Output the (X, Y) coordinate of the center of the cell containing the given text.  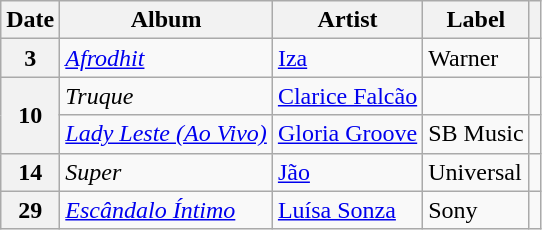
SB Music (476, 134)
3 (30, 58)
Afrodhit (166, 58)
Gloria Groove (347, 134)
Lady Leste (Ao Vivo) (166, 134)
Warner (476, 58)
Universal (476, 172)
14 (30, 172)
Clarice Falcão (347, 96)
Sony (476, 210)
Super (166, 172)
Label (476, 20)
Album (166, 20)
Truque (166, 96)
Jão (347, 172)
Luísa Sonza (347, 210)
10 (30, 115)
29 (30, 210)
Date (30, 20)
Escândalo Íntimo (166, 210)
Iza (347, 58)
Artist (347, 20)
